Provide the [x, y] coordinate of the cell's center where the given text is located.  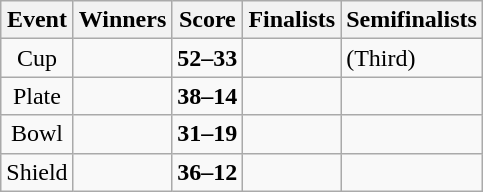
Semifinalists [412, 20]
Shield [37, 172]
36–12 [208, 172]
Bowl [37, 134]
Finalists [292, 20]
31–19 [208, 134]
(Third) [412, 58]
38–14 [208, 96]
Winners [122, 20]
Cup [37, 58]
Event [37, 20]
Plate [37, 96]
52–33 [208, 58]
Score [208, 20]
